Identify which cell holds the provided text, then report its (X, Y) central coordinate. 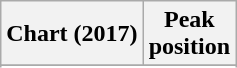
Chart (2017) (72, 34)
Peakposition (189, 34)
